Pinpoint the cell where the given text exists, returning its [x, y] midpoint coordinate. 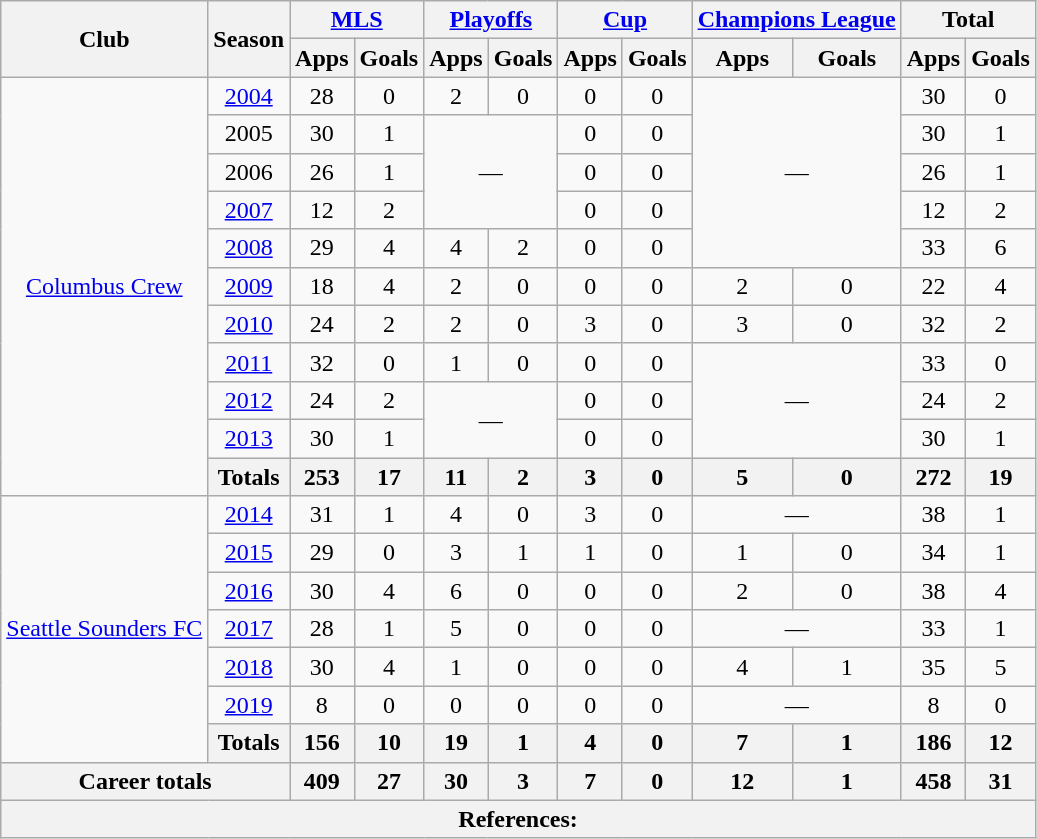
2016 [249, 591]
Career totals [146, 781]
186 [933, 743]
2011 [249, 362]
458 [933, 781]
Cup [625, 20]
2014 [249, 515]
2007 [249, 210]
2008 [249, 248]
Playoffs [491, 20]
Total [968, 20]
2006 [249, 172]
272 [933, 477]
35 [933, 667]
2015 [249, 553]
2018 [249, 667]
Seattle Sounders FC [104, 629]
11 [456, 477]
2019 [249, 705]
2012 [249, 400]
27 [389, 781]
18 [322, 286]
10 [389, 743]
MLS [357, 20]
22 [933, 286]
2017 [249, 629]
2009 [249, 286]
2010 [249, 324]
17 [389, 477]
253 [322, 477]
Champions League [796, 20]
References: [518, 819]
2004 [249, 96]
156 [322, 743]
2005 [249, 134]
2013 [249, 438]
Columbus Crew [104, 286]
Club [104, 39]
34 [933, 553]
Season [249, 39]
409 [322, 781]
